Output the (x, y) coordinate of the center of the cell containing the given text.  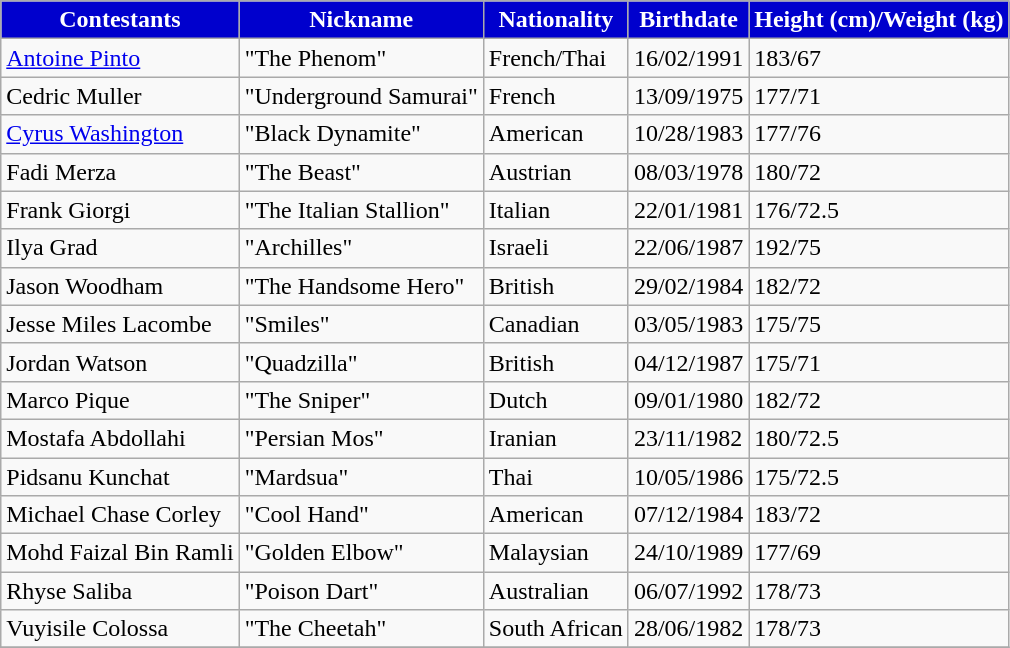
Jordan Watson (120, 362)
"Persian Mos" (361, 438)
177/76 (879, 134)
Jesse Miles Lacombe (120, 324)
Ilya Grad (120, 248)
183/72 (879, 515)
Antoine Pinto (120, 58)
"Cool Hand" (361, 515)
"Smiles" (361, 324)
French/Thai (556, 58)
180/72.5 (879, 438)
Vuyisile Colossa (120, 629)
13/09/1975 (688, 96)
Mostafa Abdollahi (120, 438)
"The Handsome Hero" (361, 286)
177/69 (879, 553)
22/06/1987 (688, 248)
"The Phenom" (361, 58)
"Quadzilla" (361, 362)
176/72.5 (879, 210)
06/07/1992 (688, 591)
09/01/1980 (688, 400)
Contestants (120, 20)
08/03/1978 (688, 172)
03/05/1983 (688, 324)
Canadian (556, 324)
Birthdate (688, 20)
Israeli (556, 248)
Michael Chase Corley (120, 515)
"Underground Samurai" (361, 96)
Malaysian (556, 553)
"The Sniper" (361, 400)
183/67 (879, 58)
Marco Pique (120, 400)
Nationality (556, 20)
192/75 (879, 248)
French (556, 96)
Jason Woodham (120, 286)
24/10/1989 (688, 553)
Mohd Faizal Bin Ramli (120, 553)
"The Italian Stallion" (361, 210)
Australian (556, 591)
"The Cheetah" (361, 629)
Austrian (556, 172)
Fadi Merza (120, 172)
"Archilles" (361, 248)
"Black Dynamite" (361, 134)
Rhyse Saliba (120, 591)
Cyrus Washington (120, 134)
Height (cm)/Weight (kg) (879, 20)
180/72 (879, 172)
Cedric Muller (120, 96)
Dutch (556, 400)
"Mardsua" (361, 477)
Thai (556, 477)
29/02/1984 (688, 286)
Italian (556, 210)
22/01/1981 (688, 210)
Nickname (361, 20)
175/75 (879, 324)
04/12/1987 (688, 362)
10/28/1983 (688, 134)
Iranian (556, 438)
South African (556, 629)
"Golden Elbow" (361, 553)
16/02/1991 (688, 58)
175/72.5 (879, 477)
177/71 (879, 96)
175/71 (879, 362)
"The Beast" (361, 172)
"Poison Dart" (361, 591)
28/06/1982 (688, 629)
Pidsanu Kunchat (120, 477)
07/12/1984 (688, 515)
23/11/1982 (688, 438)
10/05/1986 (688, 477)
Frank Giorgi (120, 210)
